Identify which cell holds the provided text, then report its (X, Y) central coordinate. 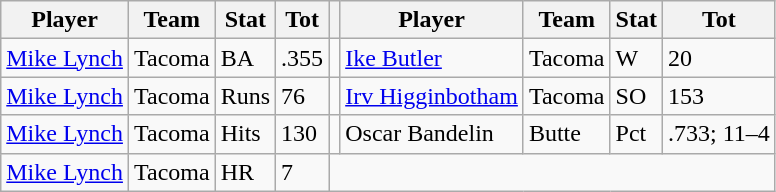
BA (245, 58)
Pct (636, 134)
Butte (566, 134)
SO (636, 96)
Oscar Bandelin (432, 134)
HR (245, 172)
Hits (245, 134)
76 (302, 96)
153 (718, 96)
7 (302, 172)
W (636, 58)
130 (302, 134)
Irv Higginbotham (432, 96)
.355 (302, 58)
Runs (245, 96)
Ike Butler (432, 58)
20 (718, 58)
.733; 11–4 (718, 134)
